Provide the (x, y) coordinate of the cell's center where the given text is located.  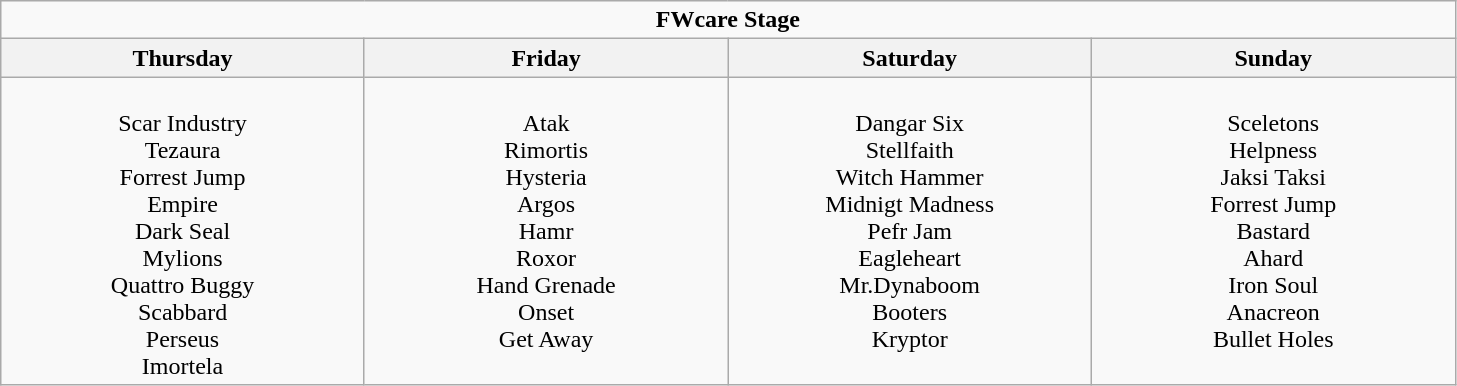
Thursday (183, 58)
Friday (546, 58)
Scar Industry Tezaura Forrest Jump Empire Dark Seal Mylions Quattro Buggy Scabbard Perseus Imortela (183, 231)
FWcare Stage (728, 20)
Dangar Six Stellfaith Witch Hammer Midnigt Madness Pefr Jam Eagleheart Mr.Dynaboom Booters Kryptor (910, 231)
Sunday (1273, 58)
Atak Rimortis Hysteria Argos Hamr Roxor Hand Grenade Onset Get Away (546, 231)
Sceletons Helpness Jaksi Taksi Forrest Jump Bastard Ahard Iron Soul Anacreon Bullet Holes (1273, 231)
Saturday (910, 58)
